Capture the cell that displays the provided text and extract its [X, Y] central coordinate. 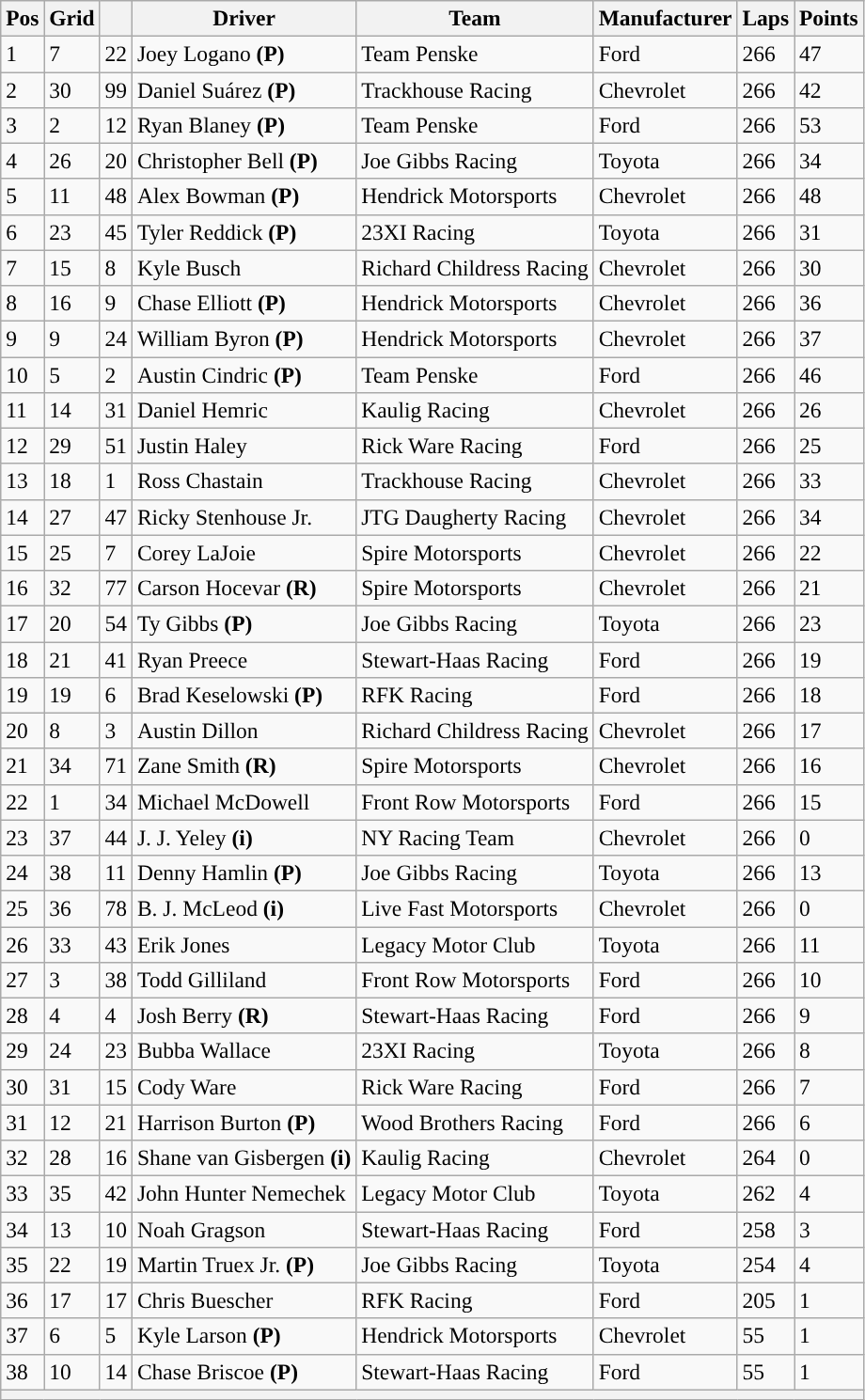
45 [116, 232]
Team [475, 18]
Points [829, 18]
Christopher Bell (P) [244, 161]
Alex Bowman (P) [244, 197]
Austin Dillon [244, 731]
J. J. Yeley (i) [244, 838]
Ross Chastain [244, 481]
Chase Briscoe (P) [244, 1372]
254 [765, 1265]
Carson Hocevar (R) [244, 588]
John Hunter Nemechek [244, 1193]
Grid [71, 18]
Tyler Reddick (P) [244, 232]
Kyle Larson (P) [244, 1336]
54 [116, 623]
Daniel Hemric [244, 410]
Justin Haley [244, 446]
Joey Logano (P) [244, 54]
53 [829, 125]
Daniel Suárez (P) [244, 89]
Laps [765, 18]
Bubba Wallace [244, 1051]
Josh Berry (R) [244, 1015]
264 [765, 1157]
262 [765, 1193]
Harrison Burton (P) [244, 1123]
51 [116, 446]
Live Fast Motorsports [475, 908]
258 [765, 1229]
Kyle Busch [244, 268]
205 [765, 1300]
Corey LaJoie [244, 553]
JTG Daugherty Racing [475, 517]
Manufacturer [666, 18]
Zane Smith (R) [244, 766]
Pos [23, 18]
Todd Gilliland [244, 980]
77 [116, 588]
Ricky Stenhouse Jr. [244, 517]
Ryan Preece [244, 659]
Ryan Blaney (P) [244, 125]
Cody Ware [244, 1087]
Michael McDowell [244, 802]
Shane van Gisbergen (i) [244, 1157]
Denny Hamlin (P) [244, 873]
Ty Gibbs (P) [244, 623]
Driver [244, 18]
71 [116, 766]
B. J. McLeod (i) [244, 908]
Brad Keselowski (P) [244, 695]
78 [116, 908]
43 [116, 944]
Chase Elliott (P) [244, 303]
NY Racing Team [475, 838]
41 [116, 659]
Noah Gragson [244, 1229]
99 [116, 89]
44 [116, 838]
Erik Jones [244, 944]
Austin Cindric (P) [244, 374]
46 [829, 374]
William Byron (P) [244, 338]
Chris Buescher [244, 1300]
Martin Truex Jr. (P) [244, 1265]
Wood Brothers Racing [475, 1123]
